Extract the [x, y] coordinate from the center of the cell holding the provided text.  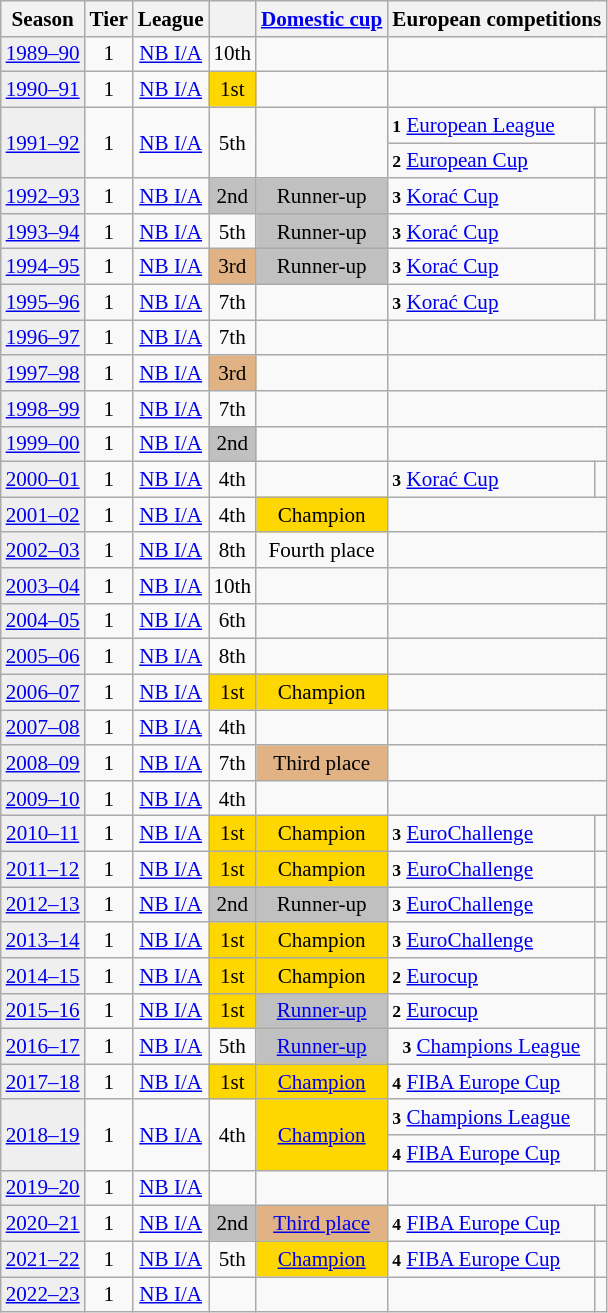
2014–15 [43, 976]
2018–19 [43, 1134]
2000–01 [43, 480]
1995–96 [43, 302]
1992–93 [43, 196]
2019–20 [43, 1188]
2007–08 [43, 728]
Tier [109, 18]
European competitions [496, 18]
2008–09 [43, 762]
2021–22 [43, 1258]
2022–23 [43, 1294]
2010–11 [43, 834]
1999–00 [43, 444]
2 European Cup [491, 160]
2020–21 [43, 1224]
Fourth place [322, 550]
1996–97 [43, 338]
2012–13 [43, 904]
6th [232, 620]
1990–91 [43, 90]
2002–03 [43, 550]
2005–06 [43, 656]
2015–16 [43, 1010]
2001–02 [43, 514]
1998–99 [43, 408]
2003–04 [43, 586]
1993–94 [43, 230]
League [171, 18]
2004–05 [43, 620]
1991–92 [43, 142]
1989–90 [43, 54]
2017–18 [43, 1082]
Domestic cup [322, 18]
2006–07 [43, 692]
Season [43, 18]
2016–17 [43, 1046]
2009–10 [43, 798]
2011–12 [43, 868]
2013–14 [43, 940]
1994–95 [43, 266]
1997–98 [43, 372]
1 European League [491, 124]
